Determine the (x, y) coordinate at the center of the cell enclosing the given text.  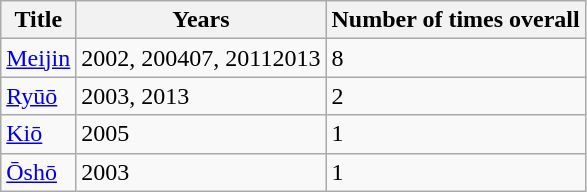
2002, 200407, 20112013 (201, 58)
Meijin (38, 58)
Ryūō (38, 96)
Years (201, 20)
2003, 2013 (201, 96)
Ōshō (38, 172)
2003 (201, 172)
Number of times overall (456, 20)
Kiō (38, 134)
2 (456, 96)
8 (456, 58)
2005 (201, 134)
Title (38, 20)
